For the text-containing cell, return its midpoint in (x, y) coordinate format. 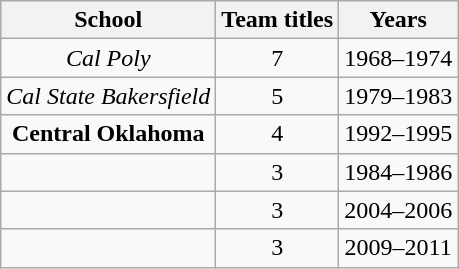
Years (398, 20)
1992–1995 (398, 134)
Team titles (278, 20)
Central Oklahoma (108, 134)
7 (278, 58)
Cal State Bakersfield (108, 96)
4 (278, 134)
5 (278, 96)
1979–1983 (398, 96)
2009–2011 (398, 248)
School (108, 20)
Cal Poly (108, 58)
2004–2006 (398, 210)
1968–1974 (398, 58)
1984–1986 (398, 172)
